Output the [x, y] coordinate of the center of the cell containing the given text.  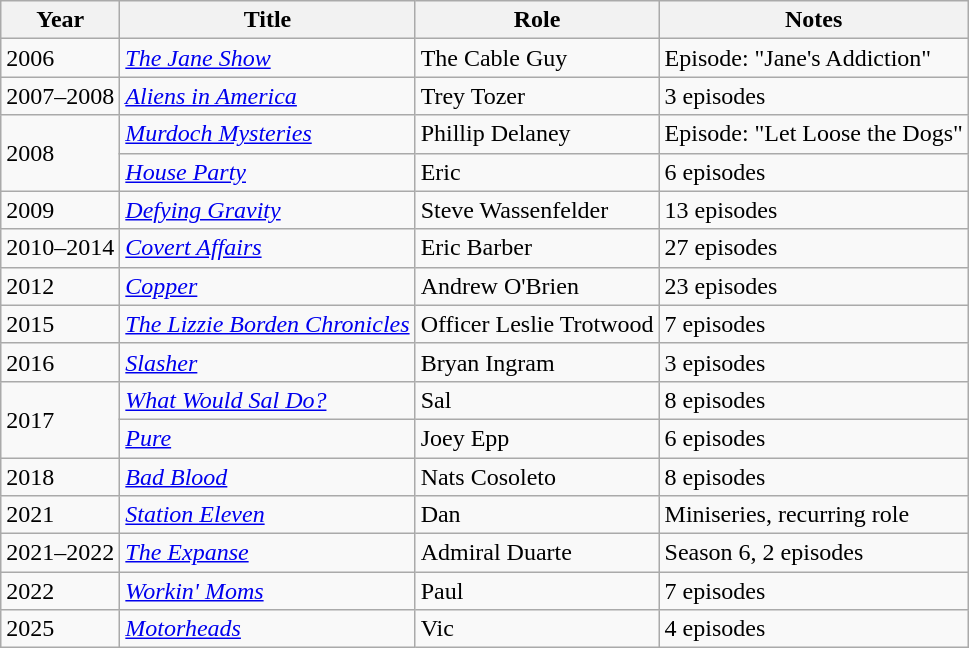
Station Eleven [268, 515]
27 episodes [814, 248]
Joey Epp [537, 438]
2022 [60, 591]
2006 [60, 58]
Year [60, 20]
Nats Cosoleto [537, 477]
Motorheads [268, 629]
Slasher [268, 362]
Dan [537, 515]
2016 [60, 362]
The Cable Guy [537, 58]
Pure [268, 438]
Aliens in America [268, 96]
Officer Leslie Trotwood [537, 324]
Episode: "Let Loose the Dogs" [814, 134]
Eric Barber [537, 248]
Copper [268, 286]
Defying Gravity [268, 210]
2012 [60, 286]
Admiral Duarte [537, 553]
2007–2008 [60, 96]
Eric [537, 172]
Role [537, 20]
2018 [60, 477]
Steve Wassenfelder [537, 210]
4 episodes [814, 629]
Episode: "Jane's Addiction" [814, 58]
Phillip Delaney [537, 134]
2025 [60, 629]
Trey Tozer [537, 96]
13 episodes [814, 210]
Title [268, 20]
Vic [537, 629]
Sal [537, 400]
2009 [60, 210]
The Jane Show [268, 58]
Notes [814, 20]
Miniseries, recurring role [814, 515]
2021 [60, 515]
Bryan Ingram [537, 362]
2015 [60, 324]
Andrew O'Brien [537, 286]
The Lizzie Borden Chronicles [268, 324]
Covert Affairs [268, 248]
2021–2022 [60, 553]
House Party [268, 172]
2017 [60, 419]
Season 6, 2 episodes [814, 553]
2010–2014 [60, 248]
The Expanse [268, 553]
Bad Blood [268, 477]
Murdoch Mysteries [268, 134]
2008 [60, 153]
Paul [537, 591]
23 episodes [814, 286]
Workin' Moms [268, 591]
What Would Sal Do? [268, 400]
